Provide the (X, Y) coordinate of the cell's center where the given text is located.  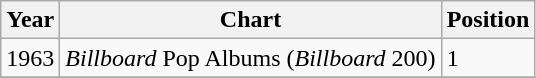
1 (488, 58)
Position (488, 20)
1963 (30, 58)
Chart (250, 20)
Year (30, 20)
Billboard Pop Albums (Billboard 200) (250, 58)
